Search for the cell housing the specified text and yield its (X, Y) center coordinate. 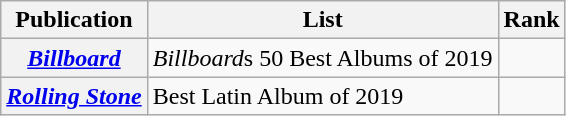
Rolling Stone (74, 96)
Publication (74, 20)
Rank (532, 20)
Billboard (74, 58)
List (322, 20)
Best Latin Album of 2019 (322, 96)
Billboards 50 Best Albums of 2019 (322, 58)
